Return the [X, Y] coordinate for the center point of the cell that contains the specified text.  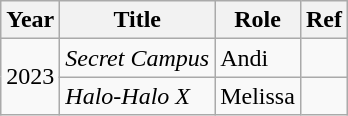
Ref [324, 20]
Secret Campus [138, 58]
Year [30, 20]
2023 [30, 77]
Role [258, 20]
Andi [258, 58]
Title [138, 20]
Melissa [258, 96]
Halo-Halo X [138, 96]
